Determine the (x, y) coordinate at the center of the cell enclosing the given text.  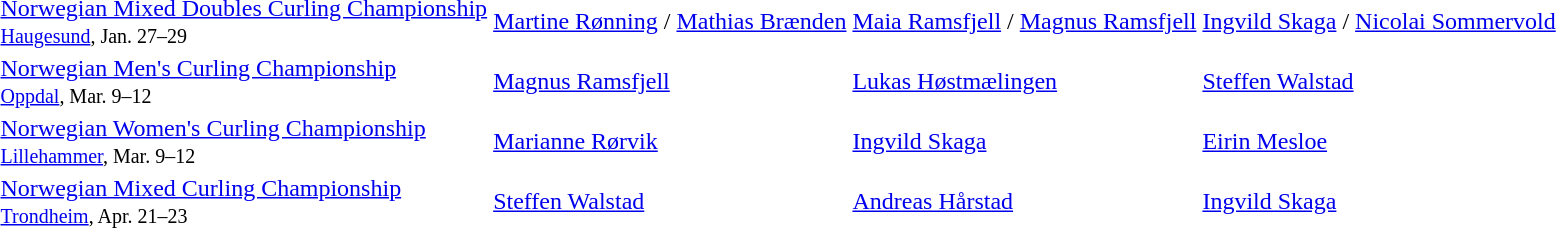
Lukas Høstmælingen (1024, 82)
Magnus Ramsfjell (670, 82)
Marianne Rørvik (670, 142)
Ingvild Skaga (1024, 142)
